Detect which cell encompasses the target text, then output its [x, y] center coordinate. 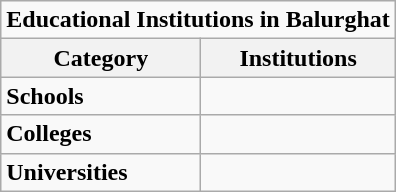
Educational Institutions in Balurghat [198, 20]
Institutions [298, 58]
Universities [101, 172]
Category [101, 58]
Colleges [101, 134]
Schools [101, 96]
